Output the [x, y] coordinate of the center of the cell containing the given text.  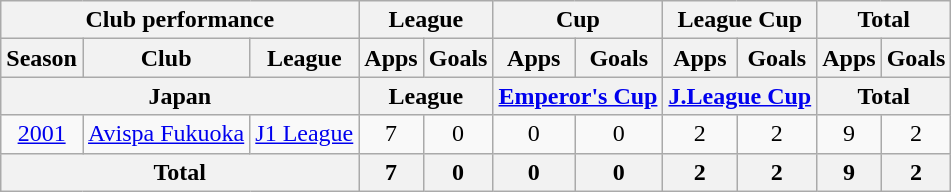
Avispa Fukuoka [166, 134]
Emperor's Cup [578, 96]
Japan [180, 96]
League Cup [740, 20]
Club performance [180, 20]
2001 [42, 134]
Cup [578, 20]
Season [42, 58]
Club [166, 58]
J1 League [304, 134]
J.League Cup [740, 96]
